Extract the [X, Y] coordinate from the center of the cell holding the provided text.  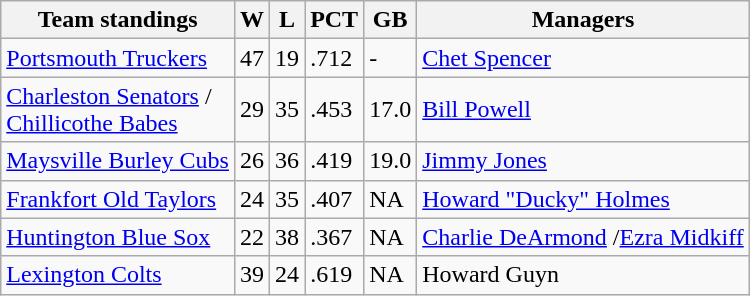
.407 [334, 199]
19.0 [390, 161]
W [252, 20]
PCT [334, 20]
47 [252, 58]
17.0 [390, 110]
Charlie DeArmond /Ezra Midkiff [584, 237]
- [390, 58]
22 [252, 237]
29 [252, 110]
Frankfort Old Taylors [118, 199]
Chet Spencer [584, 58]
Lexington Colts [118, 275]
36 [288, 161]
Team standings [118, 20]
.619 [334, 275]
Howard "Ducky" Holmes [584, 199]
.712 [334, 58]
Maysville Burley Cubs [118, 161]
26 [252, 161]
L [288, 20]
Managers [584, 20]
Huntington Blue Sox [118, 237]
Charleston Senators / Chillicothe Babes [118, 110]
.453 [334, 110]
.419 [334, 161]
GB [390, 20]
38 [288, 237]
39 [252, 275]
Bill Powell [584, 110]
Howard Guyn [584, 275]
19 [288, 58]
.367 [334, 237]
Portsmouth Truckers [118, 58]
Jimmy Jones [584, 161]
